Determine the [x, y] coordinate at the center of the cell enclosing the given text.  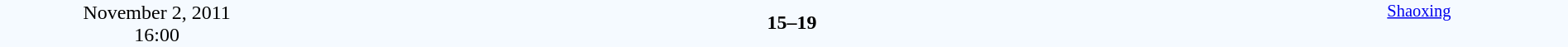
15–19 [791, 22]
Shaoxing [1419, 23]
November 2, 201116:00 [157, 23]
